Identify which cell holds the provided text, then report its (x, y) central coordinate. 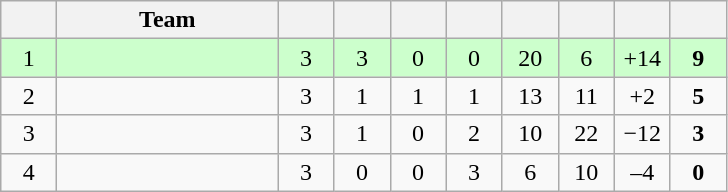
−12 (642, 134)
4 (29, 172)
13 (530, 96)
–4 (642, 172)
9 (698, 58)
20 (530, 58)
Team (168, 20)
+2 (642, 96)
5 (698, 96)
22 (586, 134)
+14 (642, 58)
11 (586, 96)
